Detect which cell encompasses the target text, then output its [x, y] center coordinate. 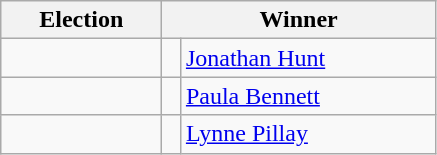
Winner [299, 20]
Lynne Pillay [308, 134]
Election [82, 20]
Paula Bennett [308, 96]
Jonathan Hunt [308, 58]
